From the cell containing the given text, extract its center point as [X, Y] coordinate. 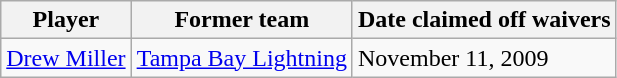
Date claimed off waivers [484, 20]
Former team [242, 20]
Drew Miller [66, 58]
Player [66, 20]
Tampa Bay Lightning [242, 58]
November 11, 2009 [484, 58]
